Capture the cell that displays the provided text and extract its [x, y] central coordinate. 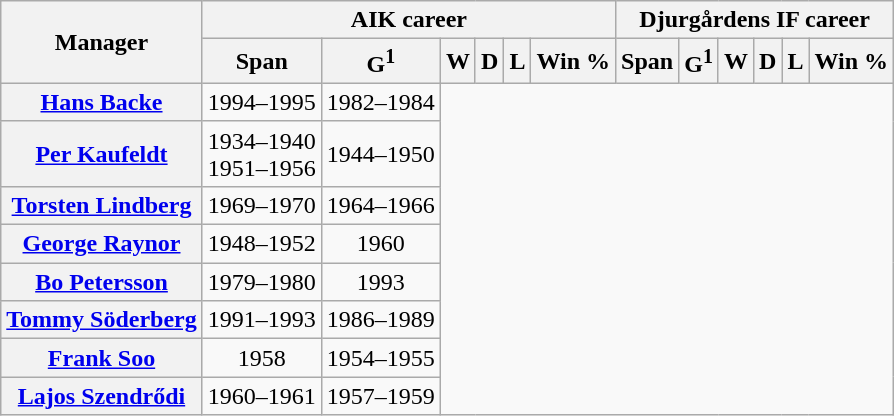
1960–1961 [262, 396]
Manager [102, 42]
George Raynor [102, 244]
1986–1989 [380, 320]
Tommy Söderberg [102, 320]
1993 [380, 282]
Hans Backe [102, 102]
1964–1966 [380, 205]
1957–1959 [380, 396]
Djurgårdens IF career [755, 20]
1960 [380, 244]
1954–1955 [380, 358]
AIK career [408, 20]
Per Kaufeldt [102, 154]
1991–1993 [262, 320]
1979–1980 [262, 282]
1969–1970 [262, 205]
Frank Soo [102, 358]
Bo Petersson [102, 282]
1982–1984 [380, 102]
1934–19401951–1956 [262, 154]
1948–1952 [262, 244]
Lajos Szendrődi [102, 396]
1994–1995 [262, 102]
Torsten Lindberg [102, 205]
1958 [262, 358]
1944–1950 [380, 154]
